Search for the cell housing the specified text and yield its [x, y] center coordinate. 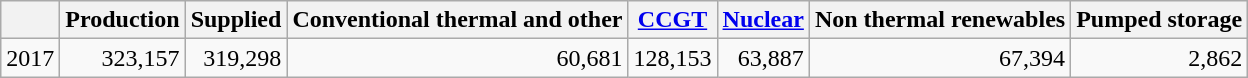
319,298 [236, 58]
Non thermal renewables [940, 20]
Pumped storage [1160, 20]
323,157 [122, 58]
Production [122, 20]
128,153 [672, 58]
2017 [30, 58]
Conventional thermal and other [458, 20]
60,681 [458, 58]
Nuclear [763, 20]
Supplied [236, 20]
63,887 [763, 58]
CCGT [672, 20]
2,862 [1160, 58]
67,394 [940, 58]
